From the cell containing the given text, extract its center point as (x, y) coordinate. 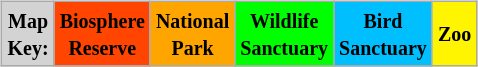
Biosphere Reserve (102, 34)
National Park (192, 34)
Wildlife Sanctuary (284, 34)
Map Key: (28, 34)
Zoo (454, 34)
Bird Sanctuary (384, 34)
